From the cell containing the given text, extract its center point as (X, Y) coordinate. 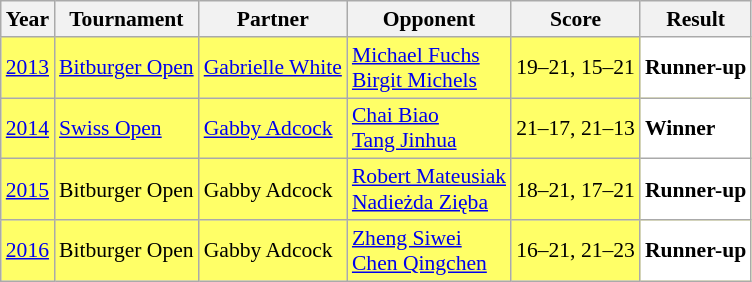
21–17, 21–13 (576, 128)
Result (696, 19)
Winner (696, 128)
18–21, 17–21 (576, 190)
16–21, 21–23 (576, 250)
2014 (28, 128)
Swiss Open (126, 128)
Robert Mateusiak Nadieżda Zięba (429, 190)
Chai Biao Tang Jinhua (429, 128)
2015 (28, 190)
Michael Fuchs Birgit Michels (429, 68)
2013 (28, 68)
Zheng Siwei Chen Qingchen (429, 250)
2016 (28, 250)
Partner (273, 19)
Tournament (126, 19)
Score (576, 19)
Year (28, 19)
Opponent (429, 19)
19–21, 15–21 (576, 68)
Gabrielle White (273, 68)
